Pinpoint the cell where the given text exists, returning its (x, y) midpoint coordinate. 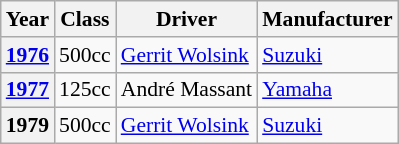
Manufacturer (327, 19)
Year (28, 19)
1977 (28, 90)
Class (85, 19)
André Massant (186, 90)
Yamaha (327, 90)
1976 (28, 55)
Driver (186, 19)
1979 (28, 126)
125cc (85, 90)
